Return the (X, Y) coordinate for the center point of the cell that contains the specified text.  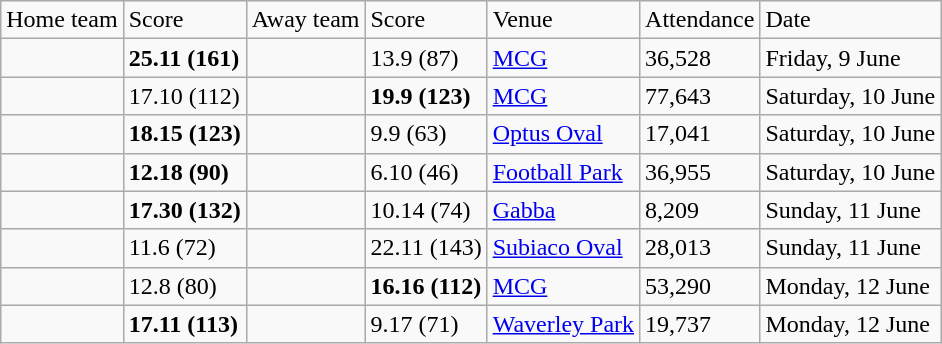
18.15 (123) (184, 134)
Football Park (563, 172)
17.30 (132) (184, 210)
36,528 (700, 58)
13.9 (87) (426, 58)
Gabba (563, 210)
77,643 (700, 96)
Friday, 9 June (850, 58)
25.11 (161) (184, 58)
17.11 (113) (184, 324)
19,737 (700, 324)
Date (850, 20)
Waverley Park (563, 324)
Home team (62, 20)
9.17 (71) (426, 324)
22.11 (143) (426, 248)
53,290 (700, 286)
Optus Oval (563, 134)
36,955 (700, 172)
16.16 (112) (426, 286)
17.10 (112) (184, 96)
9.9 (63) (426, 134)
12.18 (90) (184, 172)
10.14 (74) (426, 210)
6.10 (46) (426, 172)
Venue (563, 20)
12.8 (80) (184, 286)
Away team (306, 20)
28,013 (700, 248)
19.9 (123) (426, 96)
Subiaco Oval (563, 248)
11.6 (72) (184, 248)
17,041 (700, 134)
8,209 (700, 210)
Attendance (700, 20)
